Search for the cell housing the specified text and yield its [x, y] center coordinate. 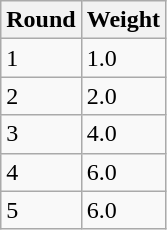
5 [41, 210]
2 [41, 96]
4.0 [123, 134]
2.0 [123, 96]
3 [41, 134]
Round [41, 20]
1.0 [123, 58]
4 [41, 172]
Weight [123, 20]
1 [41, 58]
